For the text-containing cell, return its midpoint in (X, Y) coordinate format. 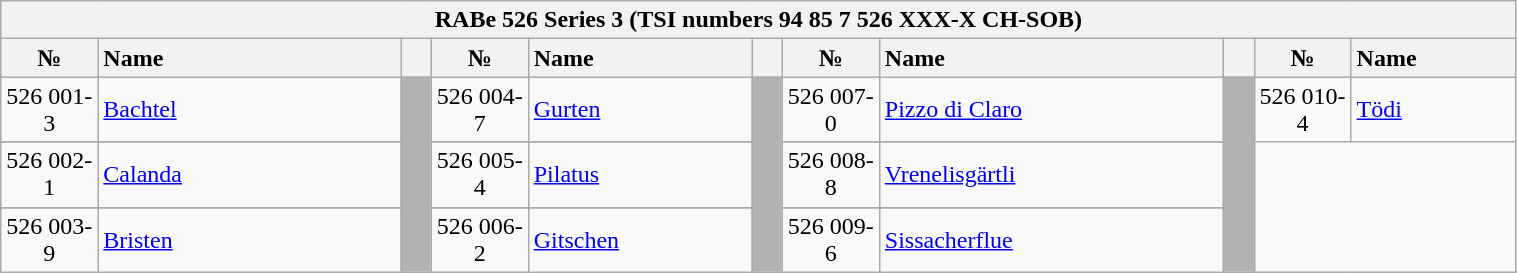
526 009-6 (830, 240)
Vrenelisgärtli (1051, 174)
Bachtel (250, 110)
Sissacherflue (1051, 240)
Calanda (250, 174)
RABe 526 Series 3 (TSI numbers 94 85 7 526 XXX-X CH-SOB) (758, 20)
Bristen (250, 240)
Gurten (640, 110)
526 007-0 (830, 110)
526 002-1 (50, 174)
526 003-9 (50, 240)
Tödi (1434, 110)
Pizzo di Claro (1051, 110)
526 001-3 (50, 110)
Gitschen (640, 240)
526 005-4 (480, 174)
Pilatus (640, 174)
526 010-4 (1302, 110)
526 004-7 (480, 110)
526 008-8 (830, 174)
526 006-2 (480, 240)
